Return the (X, Y) coordinate for the center point of the cell that contains the specified text.  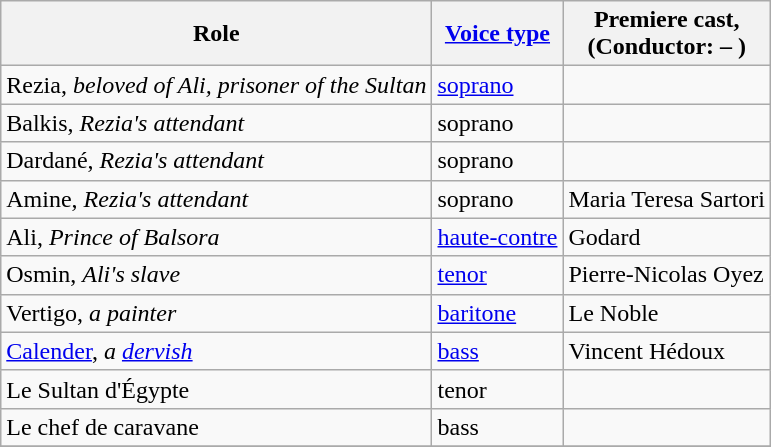
Voice type (498, 34)
Le Sultan d'Égypte (216, 389)
Osmin, Ali's slave (216, 275)
Vincent Hédoux (667, 351)
Rezia, beloved of Ali, prisoner of the Sultan (216, 85)
Pierre-Nicolas Oyez (667, 275)
Le Noble (667, 313)
Le chef de caravane (216, 427)
Dardané, Rezia's attendant (216, 161)
baritone (498, 313)
Amine, Rezia's attendant (216, 199)
Balkis, Rezia's attendant (216, 123)
Calender, a dervish (216, 351)
Premiere cast, (Conductor: – ) (667, 34)
haute-contre (498, 237)
Vertigo, a painter (216, 313)
Ali, Prince of Balsora (216, 237)
Role (216, 34)
Godard (667, 237)
Maria Teresa Sartori (667, 199)
